Return [X, Y] of the center of cell containing provided text 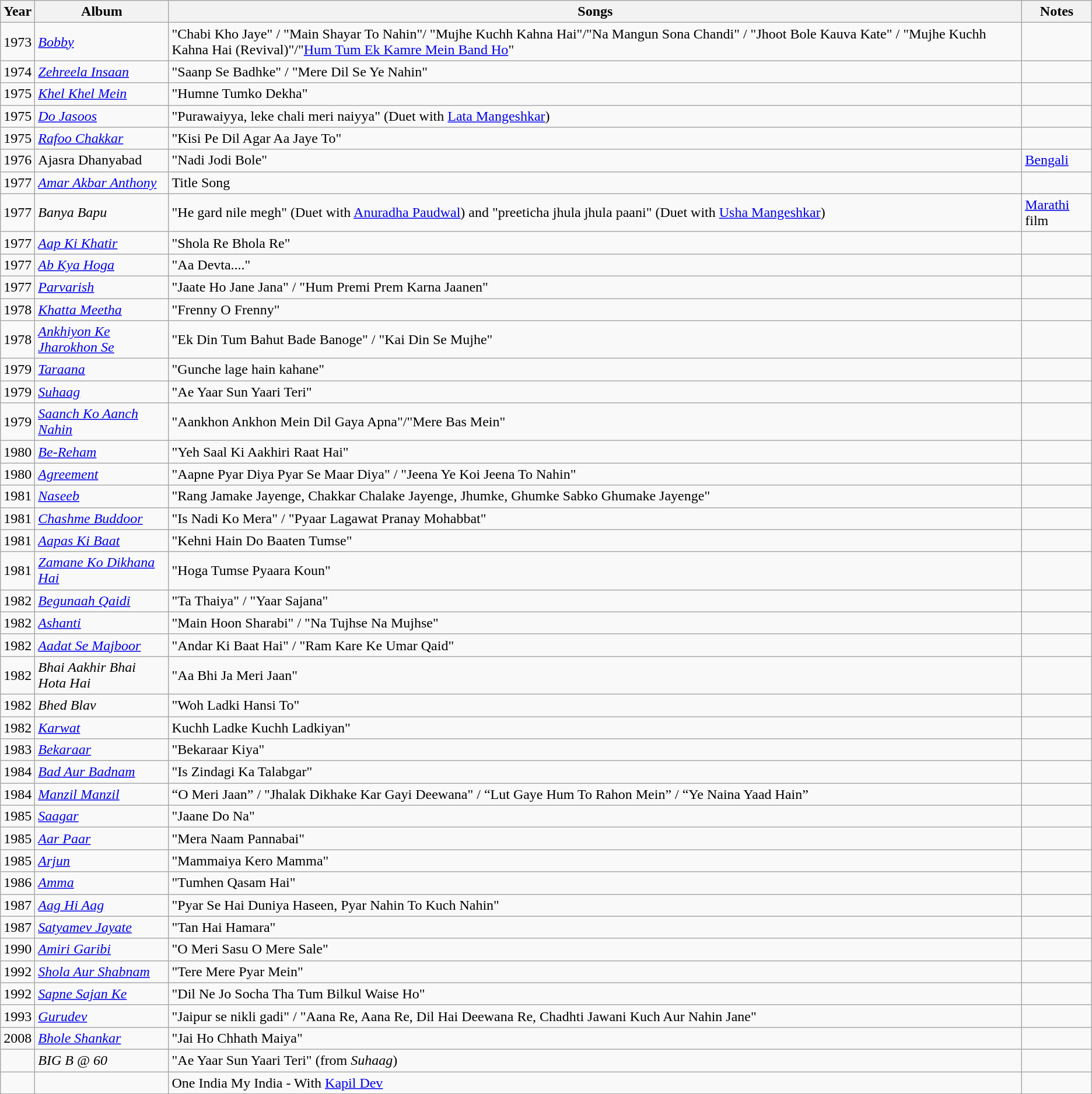
Khatta Meetha [101, 310]
Agreement [101, 474]
"Jaipur se nikli gadi" / "Aana Re, Aana Re, Dil Hai Deewana Re, Chadhti Jawani Kuch Aur Nahin Jane" [595, 1016]
"Pyar Se Hai Duniya Haseen, Pyar Nahin To Kuch Nahin" [595, 905]
"Mammaiya Kero Mamma" [595, 861]
"Gunche lage hain kahane" [595, 370]
Naseeb [101, 496]
"Tan Hai Hamara" [595, 927]
Zehreela Insaan [101, 72]
"Ae Yaar Sun Yaari Teri" (from Suhaag) [595, 1060]
"Andar Ki Baat Hai" / "Ram Kare Ke Umar Qaid" [595, 645]
Banya Bapu [101, 212]
1983 [17, 750]
Saanch Ko Aanch Nahin [101, 422]
"Kehni Hain Do Baaten Tumse" [595, 541]
Aap Ki Khatir [101, 243]
"O Meri Sasu O Mere Sale" [595, 949]
Bhai Aakhir Bhai Hota Hai [101, 675]
"Purawaiyya, leke chali meri naiyya" (Duet with Lata Mangeshkar) [595, 116]
Khel Khel Mein [101, 94]
Saagar [101, 816]
"Bekaraar Kiya" [595, 750]
"Woh Ladki Hansi To" [595, 705]
Ankhiyon Ke Jharokhon Se [101, 339]
Bhole Shankar [101, 1038]
"Jaane Do Na" [595, 816]
"Hoga Tumse Pyaara Koun" [595, 570]
Marathi film [1057, 212]
Do Jasoos [101, 116]
Suhaag [101, 392]
"Is Nadi Ko Mera" / "Pyaar Lagawat Pranay Mohabbat" [595, 518]
Title Song [595, 183]
Manzil Manzil [101, 794]
"Frenny O Frenny" [595, 310]
Rafoo Chakkar [101, 138]
“O Meri Jaan” / "Jhalak Dikhake Kar Gayi Deewana" / “Lut Gaye Hum To Rahon Mein” / “Ye Naina Yaad Hain” [595, 794]
Parvarish [101, 287]
Bengali [1057, 160]
Bekaraar [101, 750]
Kuchh Ladke Kuchh Ladkiyan" [595, 727]
Notes [1057, 12]
"Tumhen Qasam Hai" [595, 883]
"Aa Bhi Ja Meri Jaan" [595, 675]
"Shola Re Bhola Re" [595, 243]
Bad Aur Badnam [101, 772]
Aar Paar [101, 839]
Aag Hi Aag [101, 905]
"Aapne Pyar Diya Pyar Se Maar Diya" / "Jeena Ye Koi Jeena To Nahin" [595, 474]
BIG B @ 60 [101, 1060]
1976 [17, 160]
Shola Aur Shabnam [101, 972]
"Aankhon Ankhon Mein Dil Gaya Apna"/"Mere Bas Mein" [595, 422]
Amiri Garibi [101, 949]
"Ek Din Tum Bahut Bade Banoge" / "Kai Din Se Mujhe" [595, 339]
1973 [17, 42]
Zamane Ko Dikhana Hai [101, 570]
Album [101, 12]
Karwat [101, 727]
1986 [17, 883]
Bobby [101, 42]
Aadat Se Majboor [101, 645]
Satyamev Jayate [101, 927]
Songs [595, 12]
"Ta Thaiya" / "Yaar Sajana" [595, 601]
"Is Zindagi Ka Talabgar" [595, 772]
Taraana [101, 370]
Be-Reham [101, 452]
"Kisi Pe Dil Agar Aa Jaye To" [595, 138]
Amma [101, 883]
"Dil Ne Jo Socha Tha Tum Bilkul Waise Ho" [595, 994]
Amar Akbar Anthony [101, 183]
Aapas Ki Baat [101, 541]
"Yeh Saal Ki Aakhiri Raat Hai" [595, 452]
Bhed Blav [101, 705]
1993 [17, 1016]
1974 [17, 72]
Year [17, 12]
Sapne Sajan Ke [101, 994]
Ab Kya Hoga [101, 265]
"Mera Naam Pannabai" [595, 839]
"Main Hoon Sharabi" / "Na Tujhse Na Mujhse" [595, 623]
"Humne Tumko Dekha" [595, 94]
"Tere Mere Pyar Mein" [595, 972]
One India My India - With Kapil Dev [595, 1083]
"Jaate Ho Jane Jana" / "Hum Premi Prem Karna Jaanen" [595, 287]
2008 [17, 1038]
"Aa Devta...." [595, 265]
Begunaah Qaidi [101, 601]
Gurudev [101, 1016]
1990 [17, 949]
"Saanp Se Badhke" / "Mere Dil Se Ye Nahin" [595, 72]
"Rang Jamake Jayenge, Chakkar Chalake Jayenge, Jhumke, Ghumke Sabko Ghumake Jayenge" [595, 496]
Chashme Buddoor [101, 518]
"He gard nile megh" (Duet with Anuradha Paudwal) and "preeticha jhula jhula paani" (Duet with Usha Mangeshkar) [595, 212]
"Nadi Jodi Bole" [595, 160]
Ajasra Dhanyabad [101, 160]
Ashanti [101, 623]
Arjun [101, 861]
"Jai Ho Chhath Maiya" [595, 1038]
"Ae Yaar Sun Yaari Teri" [595, 392]
